From the cell containing the given text, extract its center point as [x, y] coordinate. 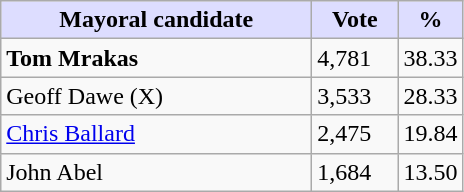
13.50 [430, 172]
Tom Mrakas [156, 58]
% [430, 20]
3,533 [355, 96]
4,781 [355, 58]
28.33 [430, 96]
Chris Ballard [156, 134]
Mayoral candidate [156, 20]
Vote [355, 20]
Geoff Dawe (X) [156, 96]
John Abel [156, 172]
1,684 [355, 172]
19.84 [430, 134]
2,475 [355, 134]
38.33 [430, 58]
